Locate the cell with the specified text and output its [x, y] center coordinate. 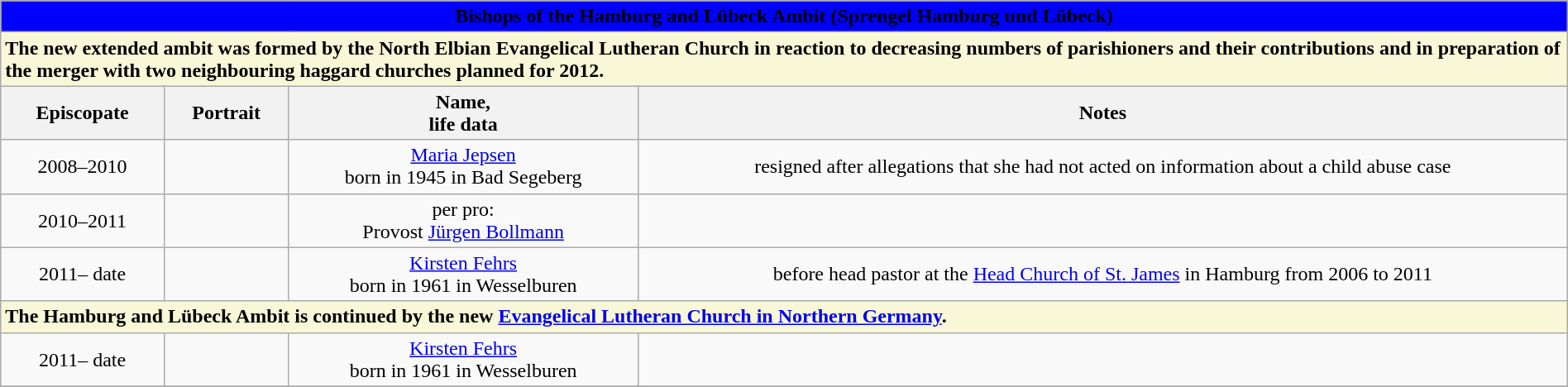
Notes [1102, 112]
per pro:Provost Jürgen Bollmann [463, 220]
Maria Jepsenborn in 1945 in Bad Segeberg [463, 167]
Bishops of the Hamburg and Lübeck Ambit (Sprengel Hamburg und Lübeck) [784, 17]
before head pastor at the Head Church of St. James in Hamburg from 2006 to 2011 [1102, 275]
2010–2011 [83, 220]
The Hamburg and Lübeck Ambit is continued by the new Evangelical Lutheran Church in Northern Germany. [784, 317]
2008–2010 [83, 167]
Portrait [226, 112]
Name, life data [463, 112]
Episcopate [83, 112]
resigned after allegations that she had not acted on information about a child abuse case [1102, 167]
